Detect which cell encompasses the target text, then output its (X, Y) center coordinate. 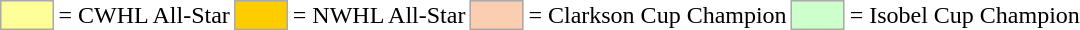
= Clarkson Cup Champion (658, 15)
= NWHL All-Star (379, 15)
= CWHL All-Star (144, 15)
